Locate the cell with the specified text and output its [x, y] center coordinate. 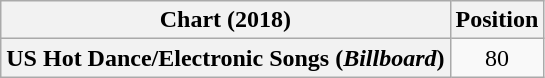
Position [497, 20]
US Hot Dance/Electronic Songs (Billboard) [226, 58]
80 [497, 58]
Chart (2018) [226, 20]
